For the text-containing cell, return its midpoint in [X, Y] coordinate format. 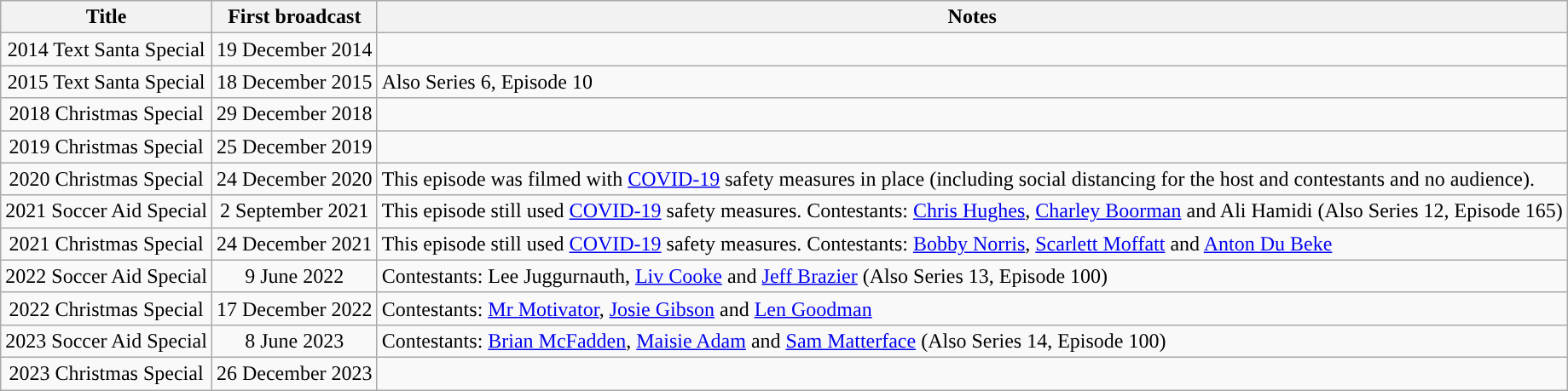
2021 Soccer Aid Special [107, 211]
Contestants: Lee Juggurnauth, Liv Cooke and Jeff Brazier (Also Series 13, Episode 100) [972, 276]
2014 Text Santa Special [107, 49]
First broadcast [294, 17]
2020 Christmas Special [107, 179]
26 December 2023 [294, 373]
This episode was filmed with COVID-19 safety measures in place (including social distancing for the host and contestants and no audience). [972, 179]
2 September 2021 [294, 211]
2023 Christmas Special [107, 373]
25 December 2019 [294, 147]
29 December 2018 [294, 114]
18 December 2015 [294, 82]
Also Series 6, Episode 10 [972, 82]
Contestants: Brian McFadden, Maisie Adam and Sam Matterface (Also Series 14, Episode 100) [972, 341]
2022 Soccer Aid Special [107, 276]
This episode still used COVID-19 safety measures. Contestants: Bobby Norris, Scarlett Moffatt and Anton Du Beke [972, 244]
24 December 2021 [294, 244]
2015 Text Santa Special [107, 82]
2023 Soccer Aid Special [107, 341]
This episode still used COVID-19 safety measures. Contestants: Chris Hughes, Charley Boorman and Ali Hamidi (Also Series 12, Episode 165) [972, 211]
2022 Christmas Special [107, 308]
24 December 2020 [294, 179]
9 June 2022 [294, 276]
17 December 2022 [294, 308]
2018 Christmas Special [107, 114]
Contestants: Mr Motivator, Josie Gibson and Len Goodman [972, 308]
2021 Christmas Special [107, 244]
Notes [972, 17]
8 June 2023 [294, 341]
2019 Christmas Special [107, 147]
Title [107, 17]
19 December 2014 [294, 49]
